Determine the (X, Y) coordinate at the center of the cell enclosing the given text.  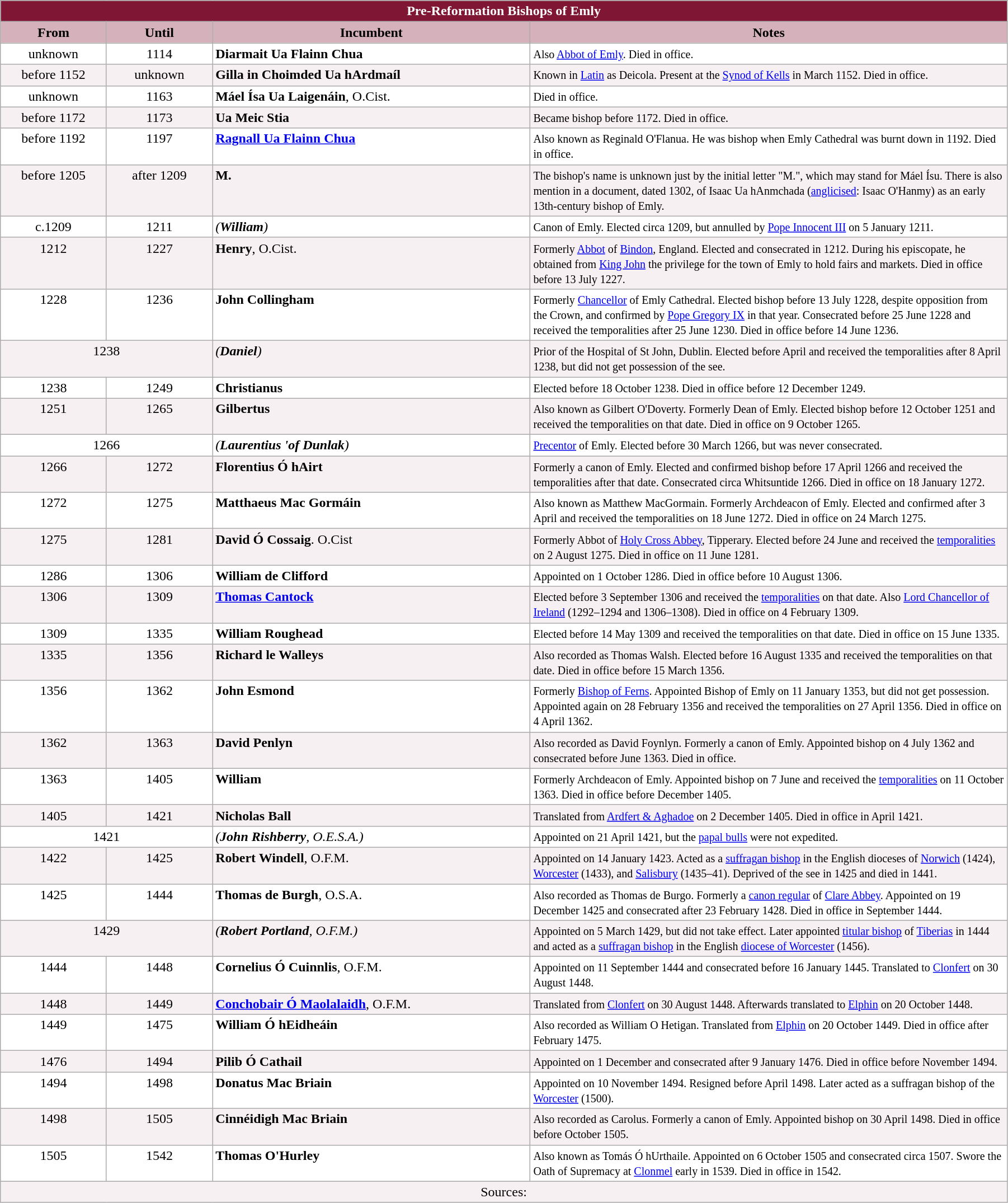
Translated from Clonfert on 30 August 1448. Afterwards translated to Elphin on 20 October 1448. (769, 1004)
Nicholas Ball (371, 815)
Gilla in Choimded Ua hArdmaíl (371, 75)
Ua Meic Stia (371, 118)
Precentor of Emly. Elected before 30 March 1266, but was never consecrated. (769, 445)
Also recorded as William O Hetigan. Translated from Elphin on 20 October 1449. Died in office after February 1475. (769, 1033)
1542 (159, 1163)
1476 (54, 1061)
Also known as Reginald O'Flanua. He was bishop when Emly Cathedral was burnt down in 1192. Died in office. (769, 147)
Cinnéidigh Mac Briain (371, 1127)
Donatus Mac Briain (371, 1090)
Máel Ísa Ua Laigenáin, O.Cist. (371, 96)
David Penlyn (371, 750)
Richard le Walleys (371, 662)
Christianus (371, 388)
1228 (54, 314)
1249 (159, 388)
Elected before 18 October 1238. Died in office before 12 December 1249. (769, 388)
M. (371, 190)
From (54, 32)
Thomas O'Hurley (371, 1163)
after 1209 (159, 190)
before 1205 (54, 190)
1422 (54, 865)
John Collingham (371, 314)
Known in Latin as Deicola. Present at the Synod of Kells in March 1152. Died in office. (769, 75)
Appointed on 10 November 1494. Resigned before April 1498. Later acted as a suffragan bishop of the Worcester (1500). (769, 1090)
1163 (159, 96)
1265 (159, 416)
Cornelius Ó Cuinnlis, O.F.M. (371, 975)
Sources: (504, 1192)
Gilbertus (371, 416)
c.1209 (54, 227)
Appointed on 11 September 1444 and consecrated before 16 January 1445. Translated to Clonfert on 30 August 1448. (769, 975)
Diarmait Ua Flainn Chua (371, 54)
Notes (769, 32)
1173 (159, 118)
William Roughead (371, 633)
(John Rishberry, O.E.S.A.) (371, 837)
William de Clifford (371, 576)
Until (159, 32)
Also recorded as David Foynlyn. Formerly a canon of Emly. Appointed bishop on 4 July 1362 and consecrated before June 1363. Died in office. (769, 750)
before 1152 (54, 75)
1475 (159, 1033)
Henry, O.Cist. (371, 263)
Florentius Ó hAirt (371, 474)
Matthaeus Mac Gormáin (371, 510)
1114 (159, 54)
Became bishop before 1172. Died in office. (769, 118)
Pilib Ó Cathail (371, 1061)
Robert Windell, O.F.M. (371, 865)
Appointed on 21 April 1421, but the papal bulls were not expedited. (769, 837)
Died in office. (769, 96)
1429 (106, 939)
(William) (371, 227)
Conchobair Ó Maolalaidh, O.F.M. (371, 1004)
1197 (159, 147)
1286 (54, 576)
Also recorded as Carolus. Formerly a canon of Emly. Appointed bishop on 30 April 1498. Died in office before October 1505. (769, 1127)
Incumbent (371, 32)
John Esmond (371, 706)
Pre-Reformation Bishops of Emly (504, 11)
William (371, 787)
Formerly Archdeacon of Emly. Appointed bishop on 7 June and received the temporalities on 11 October 1363. Died in office before December 1405. (769, 787)
Canon of Emly. Elected circa 1209, but annulled by Pope Innocent III on 5 January 1211. (769, 227)
1227 (159, 263)
1236 (159, 314)
(Daniel) (371, 358)
Also recorded as Thomas Walsh. Elected before 16 August 1335 and received the temporalities on that date. Died in office before 15 March 1356. (769, 662)
Also Abbot of Emly. Died in office. (769, 54)
1211 (159, 227)
before 1192 (54, 147)
William Ó hEidheáin (371, 1033)
Elected before 14 May 1309 and received the temporalities on that date. Died in office on 15 June 1335. (769, 633)
Appointed on 1 December and consecrated after 9 January 1476. Died in office before November 1494. (769, 1061)
Appointed on 1 October 1286. Died in office before 10 August 1306. (769, 576)
Translated from Ardfert & Aghadoe on 2 December 1405. Died in office in April 1421. (769, 815)
1212 (54, 263)
(Laurentius 'of Dunlak) (371, 445)
David Ó Cossaig. O.Cist (371, 547)
Ragnall Ua Flainn Chua (371, 147)
Thomas Cantock (371, 604)
1251 (54, 416)
(Robert Portland, O.F.M.) (371, 939)
1281 (159, 547)
Thomas de Burgh, O.S.A. (371, 902)
before 1172 (54, 118)
